Extract the (x, y) coordinate from the center of the cell holding the provided text.  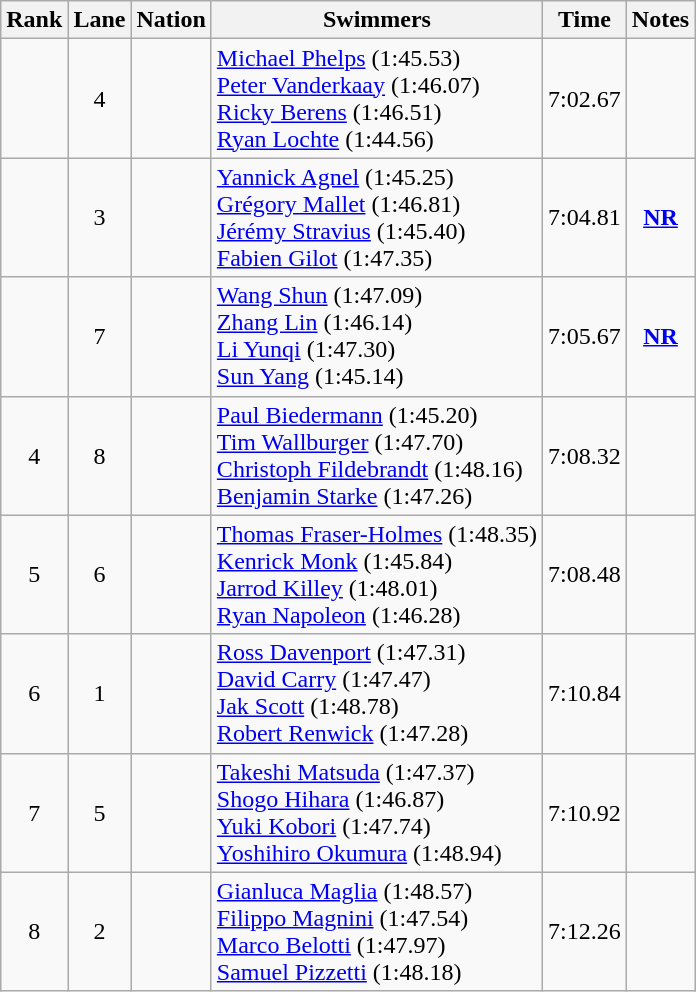
1 (100, 694)
Paul Biedermann (1:45.20) Tim Wallburger (1:47.70)Christoph Fildebrandt (1:48.16)Benjamin Starke (1:47.26) (376, 456)
7:10.92 (585, 812)
Lane (100, 20)
Wang Shun (1:47.09)Zhang Lin (1:46.14)Li Yunqi (1:47.30)Sun Yang (1:45.14) (376, 336)
Rank (34, 20)
Gianluca Maglia (1:48.57)Filippo Magnini (1:47.54)Marco Belotti (1:47.97)Samuel Pizzetti (1:48.18) (376, 932)
Swimmers (376, 20)
3 (100, 218)
7:04.81 (585, 218)
Michael Phelps (1:45.53)Peter Vanderkaay (1:46.07)Ricky Berens (1:46.51)Ryan Lochte (1:44.56) (376, 98)
7:05.67 (585, 336)
7:10.84 (585, 694)
Yannick Agnel (1:45.25)Grégory Mallet (1:46.81)Jérémy Stravius (1:45.40)Fabien Gilot (1:47.35) (376, 218)
Notes (660, 20)
7:12.26 (585, 932)
Ross Davenport (1:47.31) David Carry (1:47.47) Jak Scott (1:48.78)Robert Renwick (1:47.28) (376, 694)
7:02.67 (585, 98)
Nation (171, 20)
Takeshi Matsuda (1:47.37) Shogo Hihara (1:46.87)Yuki Kobori (1:47.74)Yoshihiro Okumura (1:48.94) (376, 812)
Thomas Fraser-Holmes (1:48.35)Kenrick Monk (1:45.84)Jarrod Killey (1:48.01)Ryan Napoleon (1:46.28) (376, 574)
2 (100, 932)
7:08.32 (585, 456)
Time (585, 20)
7:08.48 (585, 574)
